Return the (X, Y) coordinate for the center point of the cell that contains the specified text.  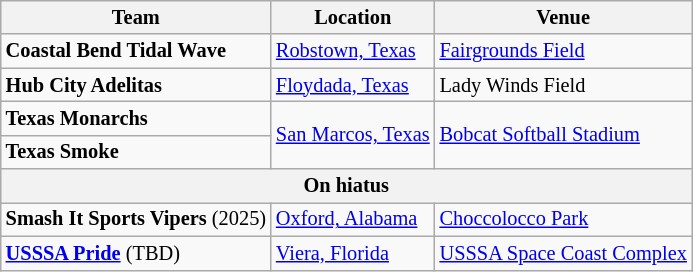
Oxford, Alabama (353, 219)
Bobcat Softball Stadium (564, 134)
Hub City Adelitas (136, 85)
USSSA Pride (TBD) (136, 253)
Texas Smoke (136, 152)
Location (353, 17)
Smash It Sports Vipers (2025) (136, 219)
Viera, Florida (353, 253)
Choccolocco Park (564, 219)
Coastal Bend Tidal Wave (136, 51)
Robstown, Texas (353, 51)
Venue (564, 17)
Texas Monarchs (136, 118)
Fairgrounds Field (564, 51)
Team (136, 17)
USSSA Space Coast Complex (564, 253)
Lady Winds Field (564, 85)
San Marcos, Texas (353, 134)
Floydada, Texas (353, 85)
On hiatus (346, 186)
